Detect which cell encompasses the target text, then output its (X, Y) center coordinate. 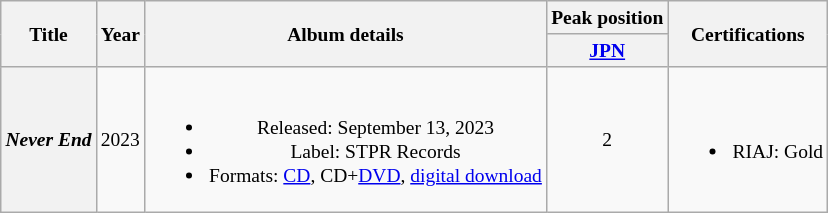
Year (120, 34)
Album details (345, 34)
Released: September 13, 2023Label: STPR RecordsFormats: CD, CD+DVD, digital download (345, 139)
Title (48, 34)
Peak position (608, 18)
RIAJ: Gold (748, 139)
Certifications (748, 34)
2 (608, 139)
Never End (48, 139)
JPN (608, 50)
2023 (120, 139)
